From the cell containing the given text, extract its center point as (x, y) coordinate. 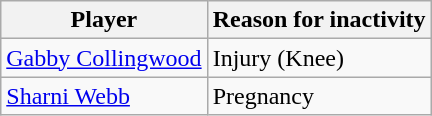
Player (104, 20)
Pregnancy (319, 96)
Gabby Collingwood (104, 58)
Reason for inactivity (319, 20)
Sharni Webb (104, 96)
Injury (Knee) (319, 58)
